Locate the cell with the specified text and output its (X, Y) center coordinate. 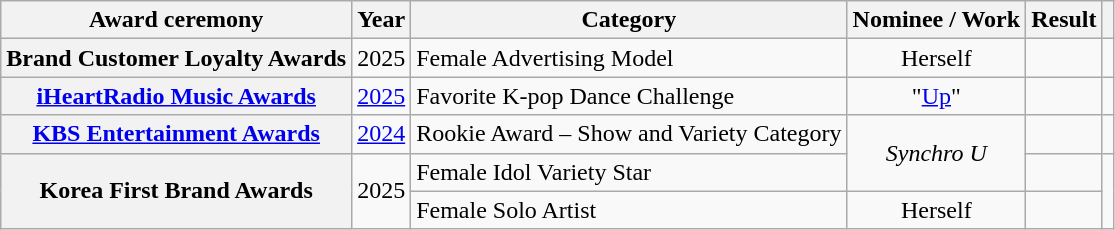
Award ceremony (176, 20)
Category (629, 20)
Korea First Brand Awards (176, 191)
Female Advertising Model (629, 58)
Female Idol Variety Star (629, 172)
Female Solo Artist (629, 210)
2024 (382, 134)
Result (1064, 20)
Synchro U (936, 153)
Brand Customer Loyalty Awards (176, 58)
KBS Entertainment Awards (176, 134)
Rookie Award – Show and Variety Category (629, 134)
Year (382, 20)
Nominee / Work (936, 20)
Favorite K-pop Dance Challenge (629, 96)
iHeartRadio Music Awards (176, 96)
"Up" (936, 96)
